Capture the cell that displays the provided text and extract its (X, Y) central coordinate. 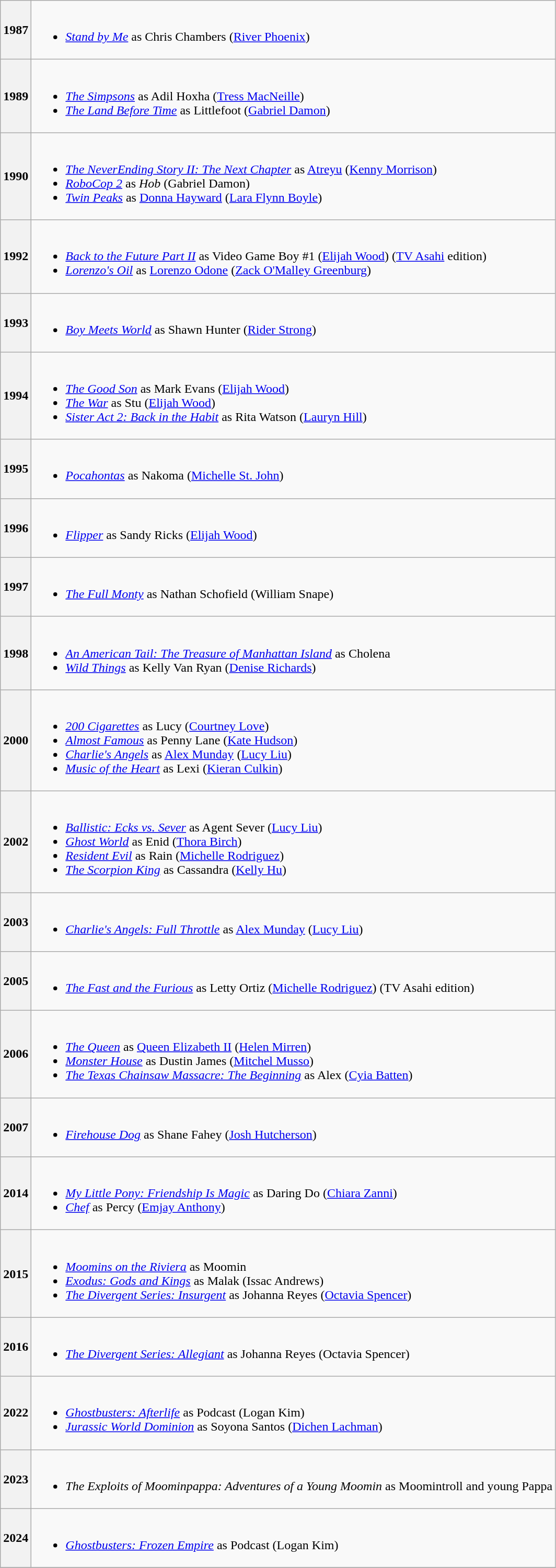
Moomins on the Riviera as MoominExodus: Gods and Kings as Malak (Issac Andrews)The Divergent Series: Insurgent as Johanna Reyes (Octavia Spencer) (294, 1273)
2016 (16, 1347)
Boy Meets World as Shawn Hunter (Rider Strong) (294, 323)
2022 (16, 1413)
My Little Pony: Friendship Is Magic as Daring Do (Chiara Zanni)Chef as Percy (Emjay Anthony) (294, 1193)
1992 (16, 256)
1998 (16, 653)
The Full Monty as Nathan Schofield (William Snape) (294, 587)
Back to the Future Part II as Video Game Boy #1 (Elijah Wood) (TV Asahi edition)Lorenzo's Oil as Lorenzo Odone (Zack O'Malley Greenburg) (294, 256)
2000 (16, 740)
The Fast and the Furious as Letty Ortiz (Michelle Rodriguez) (TV Asahi edition) (294, 981)
2014 (16, 1193)
2007 (16, 1127)
1993 (16, 323)
1994 (16, 396)
Ghostbusters: Frozen Empire as Podcast (Logan Kim) (294, 1538)
Charlie's Angels: Full Throttle as Alex Munday (Lucy Liu) (294, 921)
1987 (16, 30)
Ghostbusters: Afterlife as Podcast (Logan Kim)Jurassic World Dominion as Soyona Santos (Dichen Lachman) (294, 1413)
1989 (16, 96)
1995 (16, 469)
1996 (16, 528)
The Divergent Series: Allegiant as Johanna Reyes (Octavia Spencer) (294, 1347)
1997 (16, 587)
The Exploits of Moominpappa: Adventures of a Young Moomin as Moomintroll and young Pappa (294, 1479)
An American Tail: The Treasure of Manhattan Island as CholenaWild Things as Kelly Van Ryan (Denise Richards) (294, 653)
2002 (16, 841)
The Good Son as Mark Evans (Elijah Wood)The War as Stu (Elijah Wood)Sister Act 2: Back in the Habit as Rita Watson (Lauryn Hill) (294, 396)
2003 (16, 921)
2006 (16, 1054)
The Simpsons as Adil Hoxha (Tress MacNeille)The Land Before Time as Littlefoot (Gabriel Damon) (294, 96)
2024 (16, 1538)
2005 (16, 981)
Pocahontas as Nakoma (Michelle St. John) (294, 469)
Flipper as Sandy Ricks (Elijah Wood) (294, 528)
2023 (16, 1479)
2015 (16, 1273)
The NeverEnding Story II: The Next Chapter as Atreyu (Kenny Morrison)RoboCop 2 as Hob (Gabriel Damon)Twin Peaks as Donna Hayward (Lara Flynn Boyle) (294, 177)
1990 (16, 177)
Stand by Me as Chris Chambers (River Phoenix) (294, 30)
Firehouse Dog as Shane Fahey (Josh Hutcherson) (294, 1127)
